Search for the cell housing the specified text and yield its (X, Y) center coordinate. 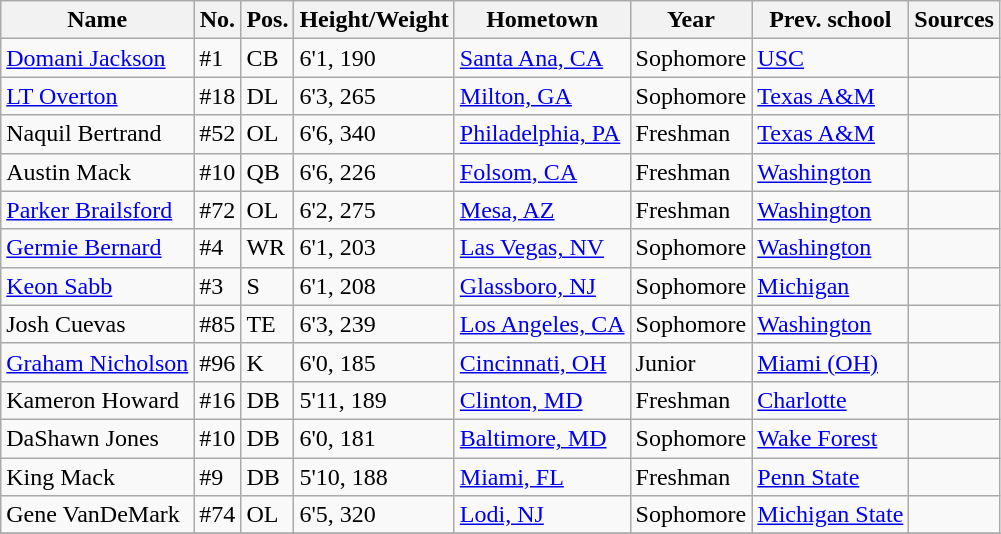
#4 (218, 248)
Baltimore, MD (542, 438)
Keon Sabb (98, 286)
Hometown (542, 20)
Charlotte (830, 400)
Year (691, 20)
6'3, 239 (374, 324)
Prev. school (830, 20)
6'0, 185 (374, 362)
No. (218, 20)
#72 (218, 210)
S (268, 286)
Kameron Howard (98, 400)
5'10, 188 (374, 477)
#85 (218, 324)
#74 (218, 515)
6'5, 320 (374, 515)
Clinton, MD (542, 400)
#96 (218, 362)
Los Angeles, CA (542, 324)
6'1, 190 (374, 58)
Penn State (830, 477)
6'2, 275 (374, 210)
Michigan (830, 286)
6'0, 181 (374, 438)
#9 (218, 477)
Domani Jackson (98, 58)
#3 (218, 286)
Miami (OH) (830, 362)
Junior (691, 362)
CB (268, 58)
DaShawn Jones (98, 438)
K (268, 362)
6'6, 226 (374, 172)
Cincinnati, OH (542, 362)
Naquil Bertrand (98, 134)
Name (98, 20)
Glassboro, NJ (542, 286)
6'1, 203 (374, 248)
King Mack (98, 477)
Germie Bernard (98, 248)
Philadelphia, PA (542, 134)
LT Overton (98, 96)
Gene VanDeMark (98, 515)
Parker Brailsford (98, 210)
#1 (218, 58)
Austin Mack (98, 172)
Santa Ana, CA (542, 58)
TE (268, 324)
#16 (218, 400)
Lodi, NJ (542, 515)
QB (268, 172)
#52 (218, 134)
Michigan State (830, 515)
Miami, FL (542, 477)
Graham Nicholson (98, 362)
Mesa, AZ (542, 210)
Josh Cuevas (98, 324)
6'3, 265 (374, 96)
Wake Forest (830, 438)
DL (268, 96)
Folsom, CA (542, 172)
#18 (218, 96)
WR (268, 248)
USC (830, 58)
Pos. (268, 20)
Sources (954, 20)
6'1, 208 (374, 286)
Las Vegas, NV (542, 248)
6'6, 340 (374, 134)
Milton, GA (542, 96)
Height/Weight (374, 20)
5'11, 189 (374, 400)
